Identify which cell holds the provided text, then report its (x, y) central coordinate. 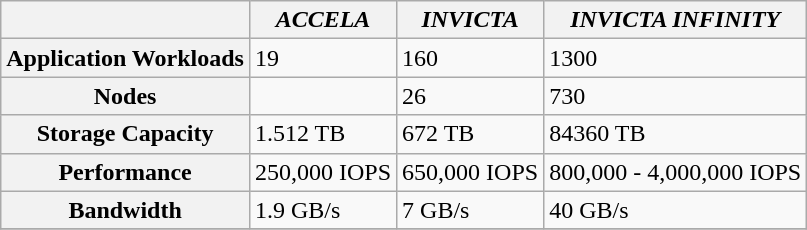
672 TB (470, 134)
ACCELA (322, 20)
Nodes (126, 96)
730 (676, 96)
84360 TB (676, 134)
40 GB/s (676, 210)
Bandwidth (126, 210)
1.9 GB/s (322, 210)
650,000 IOPS (470, 172)
INVICTA INFINITY (676, 20)
1300 (676, 58)
INVICTA (470, 20)
800,000 - 4,000,000 IOPS (676, 172)
Performance (126, 172)
Storage Capacity (126, 134)
7 GB/s (470, 210)
1.512 TB (322, 134)
19 (322, 58)
250,000 IOPS (322, 172)
Application Workloads (126, 58)
160 (470, 58)
26 (470, 96)
